Extract the (x, y) coordinate from the center of the cell holding the provided text.  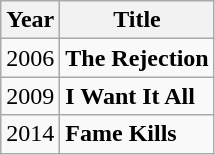
2009 (30, 96)
Year (30, 20)
Fame Kills (137, 134)
Title (137, 20)
2006 (30, 58)
The Rejection (137, 58)
I Want It All (137, 96)
2014 (30, 134)
